Provide the [X, Y] coordinate of the cell's center where the given text is located.  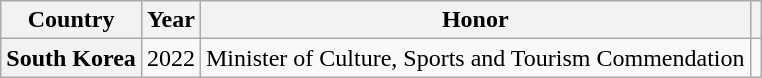
Year [170, 20]
Country [72, 20]
2022 [170, 58]
South Korea [72, 58]
Honor [475, 20]
Minister of Culture, Sports and Tourism Commendation [475, 58]
